Find where the given text appears and provide that cell's center as (X, Y) coordinate. 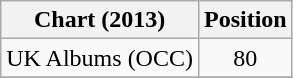
80 (245, 58)
UK Albums (OCC) (100, 58)
Chart (2013) (100, 20)
Position (245, 20)
